Search for the cell housing the specified text and yield its (x, y) center coordinate. 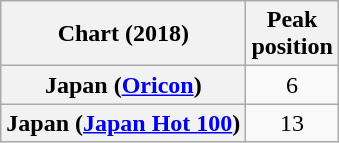
Japan (Oricon) (124, 85)
13 (292, 123)
Chart (2018) (124, 34)
6 (292, 85)
Peakposition (292, 34)
Japan (Japan Hot 100) (124, 123)
